Extract the (x, y) coordinate from the center of the cell holding the provided text.  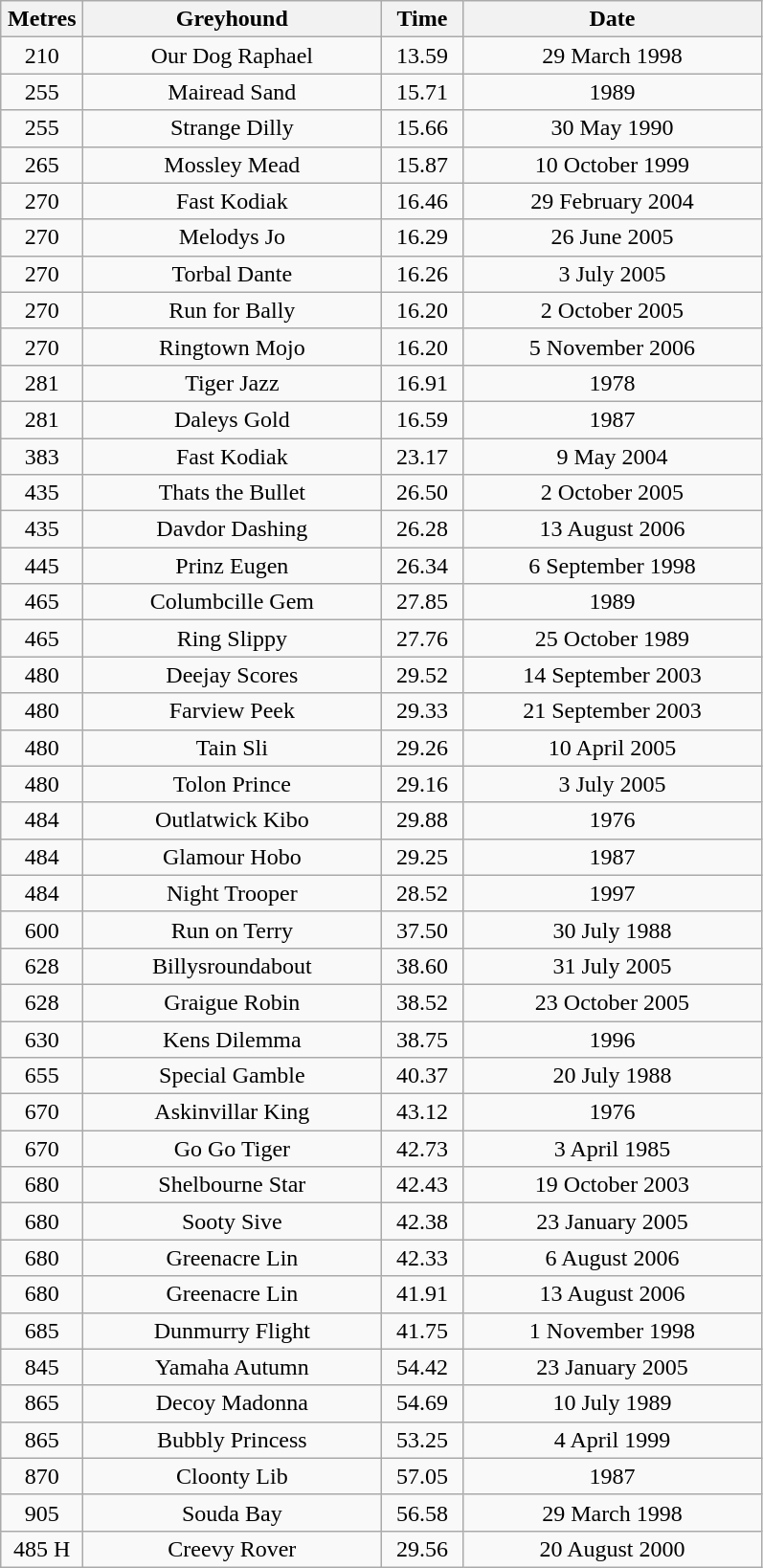
10 October 1999 (613, 165)
Night Trooper (232, 893)
27.85 (422, 602)
905 (42, 1512)
Prinz Eugen (232, 566)
28.52 (422, 893)
Metres (42, 19)
29.56 (422, 1549)
600 (42, 930)
Date (613, 19)
Billysroundabout (232, 966)
38.75 (422, 1039)
26.50 (422, 493)
29.88 (422, 820)
30 July 1988 (613, 930)
19 October 2003 (613, 1185)
57.05 (422, 1476)
Melodys Jo (232, 237)
41.75 (422, 1331)
40.37 (422, 1076)
1996 (613, 1039)
56.58 (422, 1512)
Souda Bay (232, 1512)
Glamour Hobo (232, 857)
Kens Dilemma (232, 1039)
Ringtown Mojo (232, 347)
10 April 2005 (613, 748)
Sooty Sive (232, 1221)
29.25 (422, 857)
15.66 (422, 128)
6 September 1998 (613, 566)
Askinvillar King (232, 1112)
10 July 1989 (613, 1403)
53.25 (422, 1440)
26 June 2005 (613, 237)
Run for Bally (232, 310)
30 May 1990 (613, 128)
Time (422, 19)
6 August 2006 (613, 1258)
20 August 2000 (613, 1549)
630 (42, 1039)
265 (42, 165)
42.73 (422, 1149)
Special Gamble (232, 1076)
Yamaha Autumn (232, 1367)
16.59 (422, 419)
29.33 (422, 711)
Graigue Robin (232, 1002)
1978 (613, 383)
38.52 (422, 1002)
1 November 1998 (613, 1331)
15.71 (422, 92)
29.16 (422, 784)
43.12 (422, 1112)
29 February 2004 (613, 201)
31 July 2005 (613, 966)
29.52 (422, 675)
Run on Terry (232, 930)
27.76 (422, 638)
Davdor Dashing (232, 529)
685 (42, 1331)
Thats the Bullet (232, 493)
3 April 1985 (613, 1149)
485 H (42, 1549)
16.46 (422, 201)
4 April 1999 (613, 1440)
655 (42, 1076)
Deejay Scores (232, 675)
5 November 2006 (613, 347)
16.26 (422, 274)
445 (42, 566)
26.34 (422, 566)
16.29 (422, 237)
Tain Sli (232, 748)
37.50 (422, 930)
Our Dog Raphael (232, 56)
Farview Peek (232, 711)
38.60 (422, 966)
Greyhound (232, 19)
1997 (613, 893)
Tolon Prince (232, 784)
Mossley Mead (232, 165)
Outlatwick Kibo (232, 820)
25 October 1989 (613, 638)
383 (42, 457)
42.33 (422, 1258)
16.91 (422, 383)
Dunmurry Flight (232, 1331)
Go Go Tiger (232, 1149)
13.59 (422, 56)
Columbcille Gem (232, 602)
870 (42, 1476)
15.87 (422, 165)
Decoy Madonna (232, 1403)
54.42 (422, 1367)
Mairead Sand (232, 92)
23 October 2005 (613, 1002)
14 September 2003 (613, 675)
845 (42, 1367)
Ring Slippy (232, 638)
23.17 (422, 457)
54.69 (422, 1403)
41.91 (422, 1294)
Torbal Dante (232, 274)
Strange Dilly (232, 128)
42.43 (422, 1185)
9 May 2004 (613, 457)
20 July 1988 (613, 1076)
29.26 (422, 748)
Daleys Gold (232, 419)
Tiger Jazz (232, 383)
26.28 (422, 529)
Shelbourne Star (232, 1185)
21 September 2003 (613, 711)
42.38 (422, 1221)
Cloonty Lib (232, 1476)
210 (42, 56)
Bubbly Princess (232, 1440)
Creevy Rover (232, 1549)
